Extract the (x, y) coordinate from the center of the cell holding the provided text.  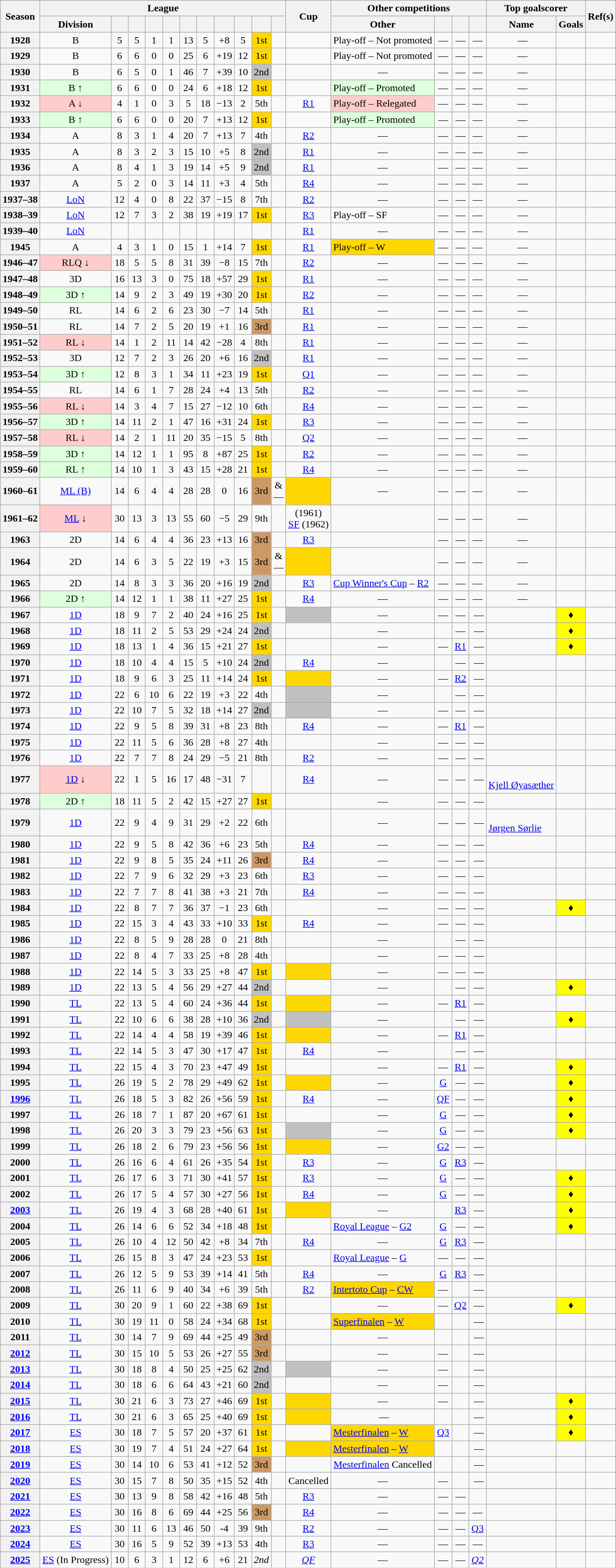
1990 (20, 1003)
2021 (20, 1496)
Goals (571, 24)
League (163, 8)
−28 (224, 342)
1960–61 (20, 491)
78 (188, 1083)
1934 (20, 135)
1969 (20, 647)
+38 (224, 1306)
2022 (20, 1512)
-4 (224, 1528)
1999 (20, 1146)
Superfinalen – W (382, 1321)
+24 (224, 631)
1937–38 (20, 199)
1954–55 (20, 390)
2024 (20, 1544)
−12 (224, 406)
1979 (20, 822)
1968 (20, 631)
1986 (20, 939)
ES (In Progress) (76, 1560)
1951–52 (20, 342)
ML ↓ (76, 518)
54 (243, 1162)
Top goalscorer (536, 8)
1998 (20, 1130)
2003 (20, 1210)
Division (76, 24)
+12 (224, 1464)
1996 (20, 1099)
+1 (224, 326)
2013 (20, 1369)
71 (188, 1178)
75 (188, 279)
59 (243, 1099)
Other (382, 24)
1970 (20, 662)
2015 (20, 1401)
1935 (20, 151)
1988 (20, 971)
1933 (20, 120)
2018 (20, 1448)
1939–40 (20, 231)
1982 (20, 876)
Intertoto Cup – CW (382, 1290)
1930 (20, 72)
A ↓ (76, 104)
87 (188, 1115)
1980 (20, 844)
1937 (20, 183)
2004 (20, 1226)
1985 (20, 924)
(1961)SF (1962) (309, 518)
−1 (224, 908)
Jørgen Sørlie (521, 822)
1D ↓ (76, 780)
1955–56 (20, 406)
1981 (20, 860)
+87 (224, 453)
+57 (224, 279)
1963 (20, 540)
2008 (20, 1290)
Ref(s) (601, 16)
+17 (224, 1051)
2007 (20, 1273)
2012 (20, 1353)
1945 (20, 247)
+34 (224, 1321)
1952–53 (20, 358)
Name (521, 24)
+35 (224, 1162)
+46 (224, 1401)
2002 (20, 1194)
2001 (20, 1178)
1974 (20, 726)
+4 (224, 390)
2011 (20, 1337)
Cup Winner's Cup – R2 (382, 583)
1950–51 (20, 326)
+2 (224, 822)
1956–57 (20, 422)
Play-off – SF (382, 215)
+31 (224, 422)
+36 (224, 1003)
1977 (20, 780)
2006 (20, 1257)
1936 (20, 167)
−8 (224, 263)
1972 (20, 694)
Season (20, 16)
2016 (20, 1417)
2020 (20, 1480)
+47 (224, 1067)
1931 (20, 88)
1992 (20, 1035)
+28 (224, 470)
+67 (224, 1115)
1928 (20, 40)
1959–60 (20, 470)
Q1 (309, 374)
1946–47 (20, 263)
1997 (20, 1115)
+49 (224, 1083)
+15 (224, 1480)
1973 (20, 710)
1976 (20, 758)
Royal League – G2 (382, 1226)
−31 (224, 780)
2010 (20, 1321)
51 (188, 1448)
+37 (224, 1433)
63 (243, 1130)
1966 (20, 599)
82 (188, 1099)
95 (188, 453)
2000 (20, 1162)
1971 (20, 678)
2005 (20, 1242)
2025 (20, 1560)
1957–58 (20, 438)
65 (188, 1417)
RLQ ↓ (76, 263)
1989 (20, 987)
+30 (224, 295)
Play-off – Relegated (382, 104)
1938–39 (20, 215)
Kjell Øyasæther (521, 780)
2019 (20, 1464)
1995 (20, 1083)
70 (188, 1067)
−13 (224, 104)
+41 (224, 1178)
Mesterfinalen Cancelled (382, 1464)
2014 (20, 1385)
ML (B) (76, 491)
1965 (20, 583)
Cup (309, 16)
1987 (20, 955)
1993 (20, 1051)
1949–50 (20, 311)
1948–49 (20, 295)
1975 (20, 742)
Play-off – W (382, 247)
1953–54 (20, 374)
1964 (20, 562)
1994 (20, 1067)
1929 (20, 56)
2017 (20, 1433)
Cancelled (309, 1480)
1991 (20, 1019)
+11 (224, 860)
2009 (20, 1306)
1958–59 (20, 453)
RL ↑ (76, 470)
1932 (20, 104)
1961–62 (20, 518)
1978 (20, 801)
Royal League – G (382, 1257)
1967 (20, 615)
1984 (20, 908)
1947–48 (20, 279)
G2 (443, 1146)
Other competitions (408, 8)
73 (188, 1401)
−7 (224, 311)
2023 (20, 1528)
1983 (20, 892)
